Identify which cell holds the provided text, then report its [X, Y] central coordinate. 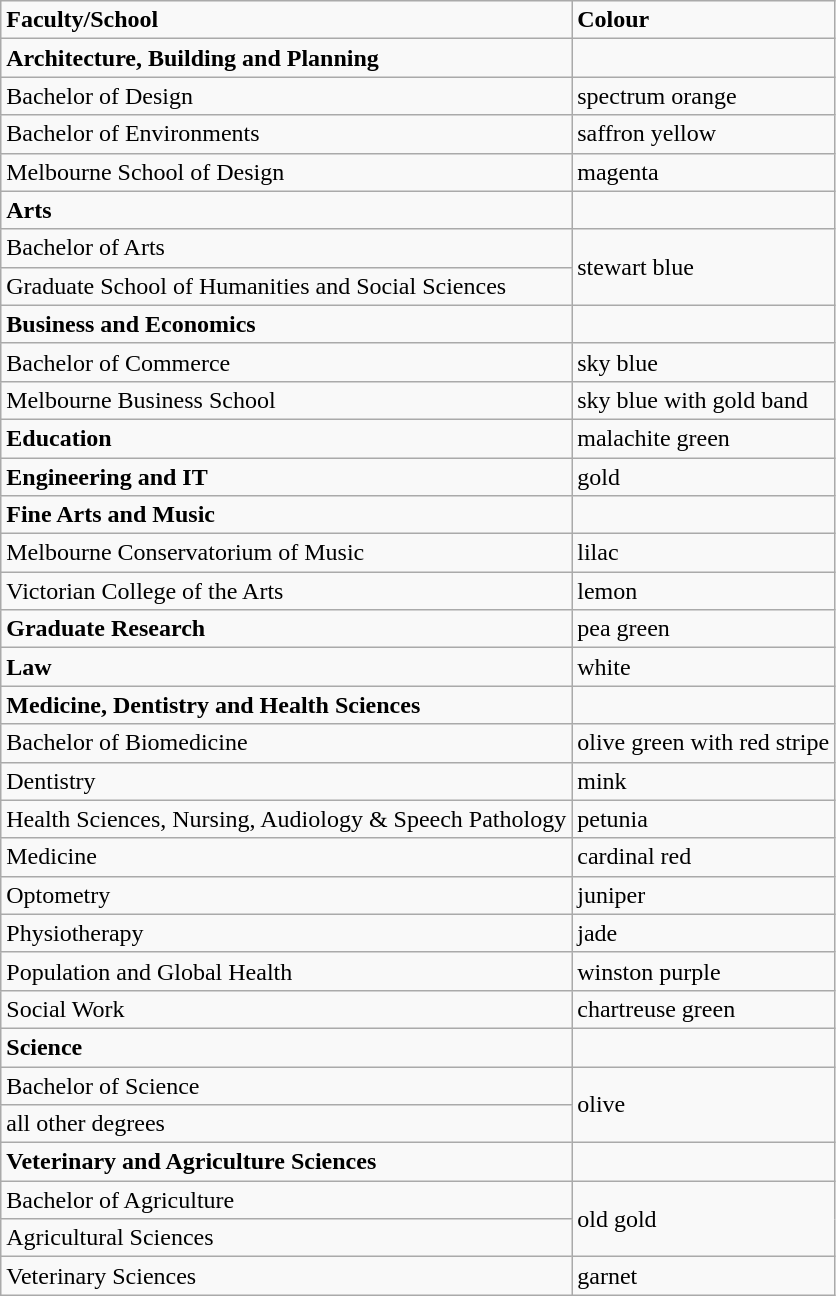
malachite green [704, 438]
lemon [704, 591]
garnet [704, 1276]
magenta [704, 172]
lilac [704, 553]
Dentistry [286, 781]
juniper [704, 895]
Melbourne School of Design [286, 172]
Agricultural Sciences [286, 1238]
Medicine, Dentistry and Health Sciences [286, 705]
Bachelor of Science [286, 1085]
Population and Global Health [286, 971]
Bachelor of Commerce [286, 362]
olive [704, 1104]
Business and Economics [286, 324]
pea green [704, 629]
saffron yellow [704, 134]
Social Work [286, 1009]
Health Sciences, Nursing, Audiology & Speech Pathology [286, 819]
olive green with red stripe [704, 743]
sky blue [704, 362]
Engineering and IT [286, 477]
sky blue with gold band [704, 400]
Medicine [286, 857]
Graduate School of Humanities and Social Sciences [286, 286]
Bachelor of Environments [286, 134]
Bachelor of Biomedicine [286, 743]
chartreuse green [704, 1009]
Fine Arts and Music [286, 515]
jade [704, 933]
Law [286, 667]
spectrum orange [704, 96]
winston purple [704, 971]
stewart blue [704, 267]
Graduate Research [286, 629]
Education [286, 438]
Melbourne Conservatorium of Music [286, 553]
gold [704, 477]
Bachelor of Arts [286, 248]
mink [704, 781]
Veterinary and Agriculture Sciences [286, 1162]
Veterinary Sciences [286, 1276]
Colour [704, 20]
cardinal red [704, 857]
Science [286, 1047]
Bachelor of Design [286, 96]
Faculty/School [286, 20]
Optometry [286, 895]
Melbourne Business School [286, 400]
old gold [704, 1219]
Arts [286, 210]
petunia [704, 819]
Bachelor of Agriculture [286, 1200]
Physiotherapy [286, 933]
white [704, 667]
all other degrees [286, 1124]
Victorian College of the Arts [286, 591]
Architecture, Building and Planning [286, 58]
